Find where the given text appears and provide that cell's center as [X, Y] coordinate. 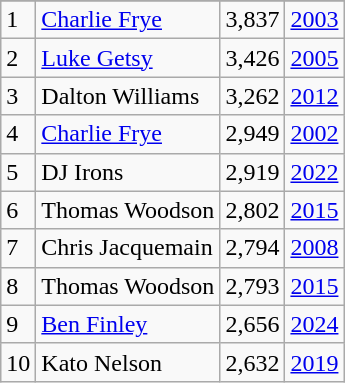
2008 [314, 248]
2024 [314, 324]
6 [18, 210]
2,793 [252, 286]
3 [18, 96]
2,656 [252, 324]
7 [18, 248]
Luke Getsy [128, 58]
2,949 [252, 134]
8 [18, 286]
1 [18, 20]
4 [18, 134]
2002 [314, 134]
5 [18, 172]
Ben Finley [128, 324]
3,262 [252, 96]
2,632 [252, 362]
Chris Jacquemain [128, 248]
2005 [314, 58]
2,802 [252, 210]
3,837 [252, 20]
2019 [314, 362]
2003 [314, 20]
2,794 [252, 248]
2,919 [252, 172]
10 [18, 362]
2012 [314, 96]
Dalton Williams [128, 96]
DJ Irons [128, 172]
9 [18, 324]
Kato Nelson [128, 362]
2022 [314, 172]
2 [18, 58]
3,426 [252, 58]
